Detect which cell encompasses the target text, then output its [x, y] center coordinate. 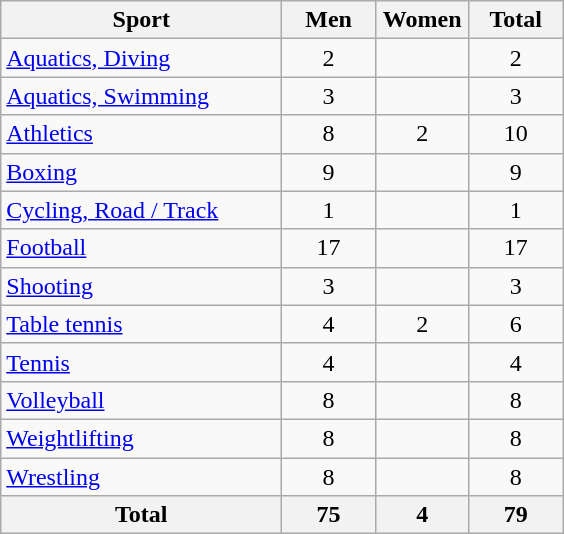
Table tennis [142, 324]
10 [516, 134]
Sport [142, 20]
Boxing [142, 172]
Aquatics, Diving [142, 58]
Cycling, Road / Track [142, 210]
Shooting [142, 286]
Volleyball [142, 400]
Tennis [142, 362]
Football [142, 248]
75 [329, 515]
79 [516, 515]
6 [516, 324]
Athletics [142, 134]
Weightlifting [142, 438]
Aquatics, Swimming [142, 96]
Men [329, 20]
Wrestling [142, 477]
Women [422, 20]
